Capture the cell that displays the provided text and extract its [x, y] central coordinate. 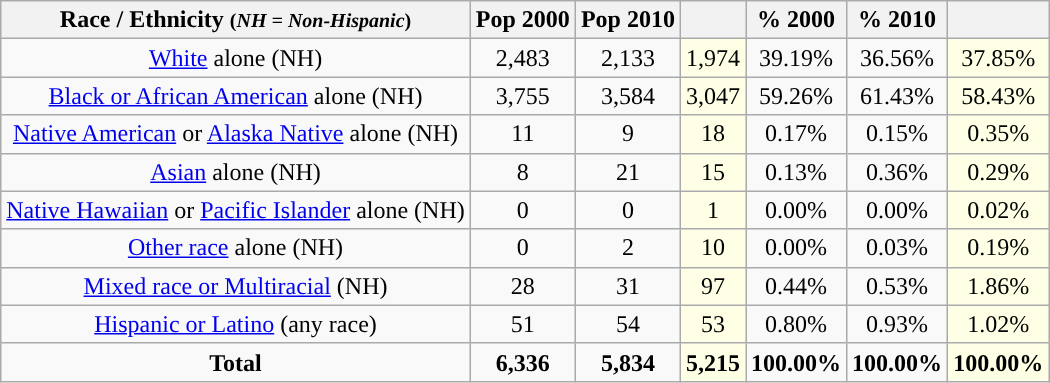
2,483 [522, 58]
2,133 [628, 58]
28 [522, 286]
0.13% [796, 172]
31 [628, 286]
0.17% [796, 134]
54 [628, 324]
0.93% [898, 324]
59.26% [796, 96]
1.86% [998, 286]
5,834 [628, 362]
5,215 [712, 362]
61.43% [898, 96]
0.35% [998, 134]
51 [522, 324]
21 [628, 172]
1,974 [712, 58]
1.02% [998, 324]
White alone (NH) [236, 58]
3,584 [628, 96]
Asian alone (NH) [236, 172]
37.85% [998, 58]
9 [628, 134]
Pop 2010 [628, 20]
Hispanic or Latino (any race) [236, 324]
10 [712, 248]
97 [712, 286]
36.56% [898, 58]
58.43% [998, 96]
2 [628, 248]
0.29% [998, 172]
0.03% [898, 248]
Native Hawaiian or Pacific Islander alone (NH) [236, 210]
0.36% [898, 172]
0.44% [796, 286]
Pop 2000 [522, 20]
39.19% [796, 58]
3,047 [712, 96]
1 [712, 210]
Race / Ethnicity (NH = Non-Hispanic) [236, 20]
8 [522, 172]
% 2010 [898, 20]
18 [712, 134]
0.15% [898, 134]
% 2000 [796, 20]
6,336 [522, 362]
0.53% [898, 286]
Other race alone (NH) [236, 248]
0.80% [796, 324]
3,755 [522, 96]
Total [236, 362]
0.02% [998, 210]
Native American or Alaska Native alone (NH) [236, 134]
53 [712, 324]
Mixed race or Multiracial (NH) [236, 286]
11 [522, 134]
15 [712, 172]
0.19% [998, 248]
Black or African American alone (NH) [236, 96]
